Provide the (x, y) coordinate of the cell's center where the given text is located.  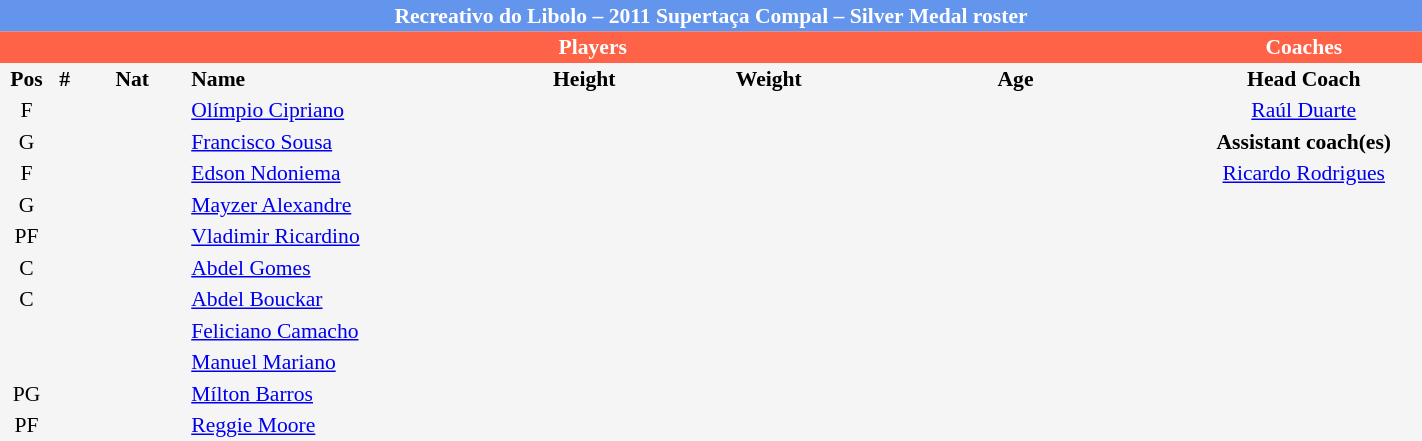
Head Coach (1304, 79)
Pos (26, 79)
Vladimir Ricardino (332, 236)
Ricardo Rodrigues (1304, 174)
Mayzer Alexandre (332, 205)
Recreativo do Libolo – 2011 Supertaça Compal – Silver Medal roster (711, 16)
Francisco Sousa (332, 142)
Abdel Bouckar (332, 300)
Olímpio Cipriano (332, 110)
Edson Ndoniema (332, 174)
Name (332, 79)
Raúl Duarte (1304, 110)
Nat (132, 79)
Assistant coach(es) (1304, 142)
Mílton Barros (332, 394)
Height (584, 79)
Feliciano Camacho (332, 331)
Age (1016, 79)
# (64, 79)
Manuel Mariano (332, 362)
Players (593, 48)
PG (26, 394)
PF (26, 236)
Coaches (1304, 48)
Abdel Gomes (332, 268)
Weight (768, 79)
